Extract the (x, y) coordinate from the center of the cell holding the provided text.  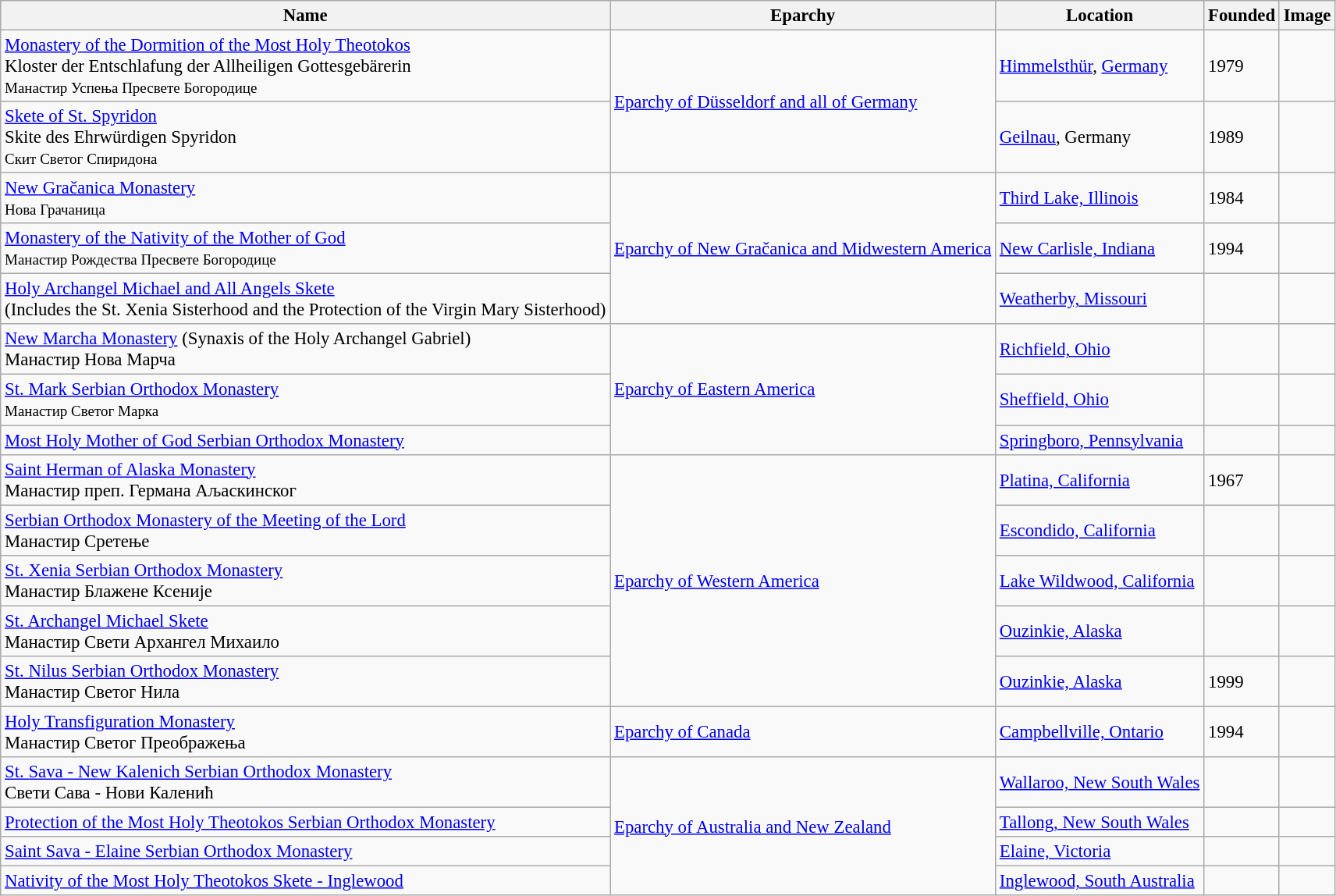
Wallaroo, New South Wales (1100, 782)
Most Holy Mother of God Serbian Orthodox Monastery (306, 440)
Saint Herman of Alaska MonasteryМанастир преп. Германа Аљаскинског (306, 479)
Holy Transfiguration MonasteryМанастир Светог Преображења (306, 732)
Location (1100, 16)
Holy Archangel Michael and All Angels Skete(Includes the St. Xenia Sisterhood and the Protection of the Virgin Mary Sisterhood) (306, 300)
Saint Sava - Elaine Serbian Orthodox Monastery (306, 852)
1989 (1242, 137)
Lake Wildwood, California (1100, 581)
1967 (1242, 479)
Himmelsthür, Germany (1100, 66)
Geilnau, Germany (1100, 137)
Skete of St. SpyridonSkite des Ehrwürdigen SpyridonСкит Светог Спиридона (306, 137)
St. Sava - New Kalenich Serbian Orthodox MonasteryСвети Сава - Нови Каленић (306, 782)
1984 (1242, 198)
Serbian Orthodox Monastery of the Meeting of the LordМанастир Сретење (306, 531)
1999 (1242, 682)
New Marcha Monastery (Synaxis of the Holy Archangel Gabriel)Манастир Нова Марча (306, 350)
Eparchy of Western America (803, 581)
Platina, California (1100, 479)
Richfield, Ohio (1100, 350)
Sheffield, Ohio (1100, 400)
Name (306, 16)
St. Xenia Serbian Orthodox MonasteryМанастир Блажене Ксеније (306, 581)
Third Lake, Illinois (1100, 198)
St. Mark Serbian Orthodox MonasteryМанастир Светог Марка (306, 400)
Founded (1242, 16)
Elaine, Victoria (1100, 852)
Image (1306, 16)
Eparchy of Australia and New Zealand (803, 826)
New Carlisle, Indiana (1100, 248)
Weatherby, Missouri (1100, 300)
St. Archangel Michael SketeMанастир Свети Архангел Михаилo (306, 631)
New Gračanica MonasteryНова Грачаница (306, 198)
Eparchy (803, 16)
Eparchy of Canada (803, 732)
Springboro, Pennsylvania (1100, 440)
Eparchy of Eastern America (803, 390)
Tallong, New South Wales (1100, 822)
Inglewood, South Australia (1100, 881)
Escondido, California (1100, 531)
Monastery of the Dormition of the Most Holy TheotokosKloster der Entschlafung der Allheiligen GottesgebärerinМанастир Успења Пресвете Богородице (306, 66)
Monastery of the Nativity of the Mother of GodМанастир Рождества Пресвете Богородице (306, 248)
Eparchy of Düsseldorf and all of Germany (803, 101)
Nativity of the Most Holy Theotokos Skete - Inglewood (306, 881)
St. Nilus Serbian Orthodox MonasteryМанастир Светог Нила (306, 682)
1979 (1242, 66)
Campbellville, Ontario (1100, 732)
Protection of the Most Holy Theotokos Serbian Orthodox Monastery (306, 822)
Eparchy of New Gračanica and Midwestern America (803, 249)
